Find where the given text appears and provide that cell's center as (x, y) coordinate. 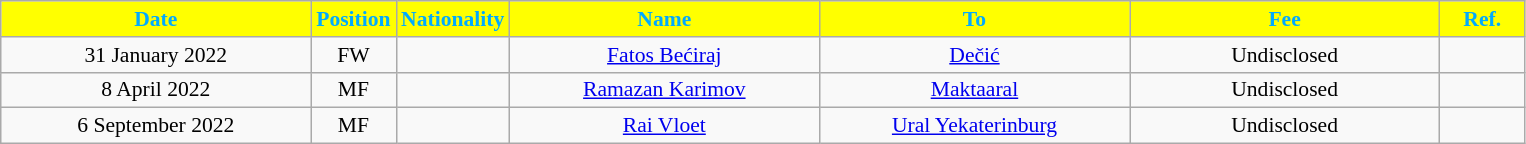
To (974, 19)
Nationality (452, 19)
Date (156, 19)
Ural Yekaterinburg (974, 126)
6 September 2022 (156, 126)
Dečić (974, 55)
Rai Vloet (664, 126)
Maktaaral (974, 90)
Ref. (1482, 19)
Position (354, 19)
Fatos Bećiraj (664, 55)
FW (354, 55)
Fee (1285, 19)
31 January 2022 (156, 55)
8 April 2022 (156, 90)
Name (664, 19)
Ramazan Karimov (664, 90)
